Provide the [x, y] coordinate of the cell's center where the given text is located.  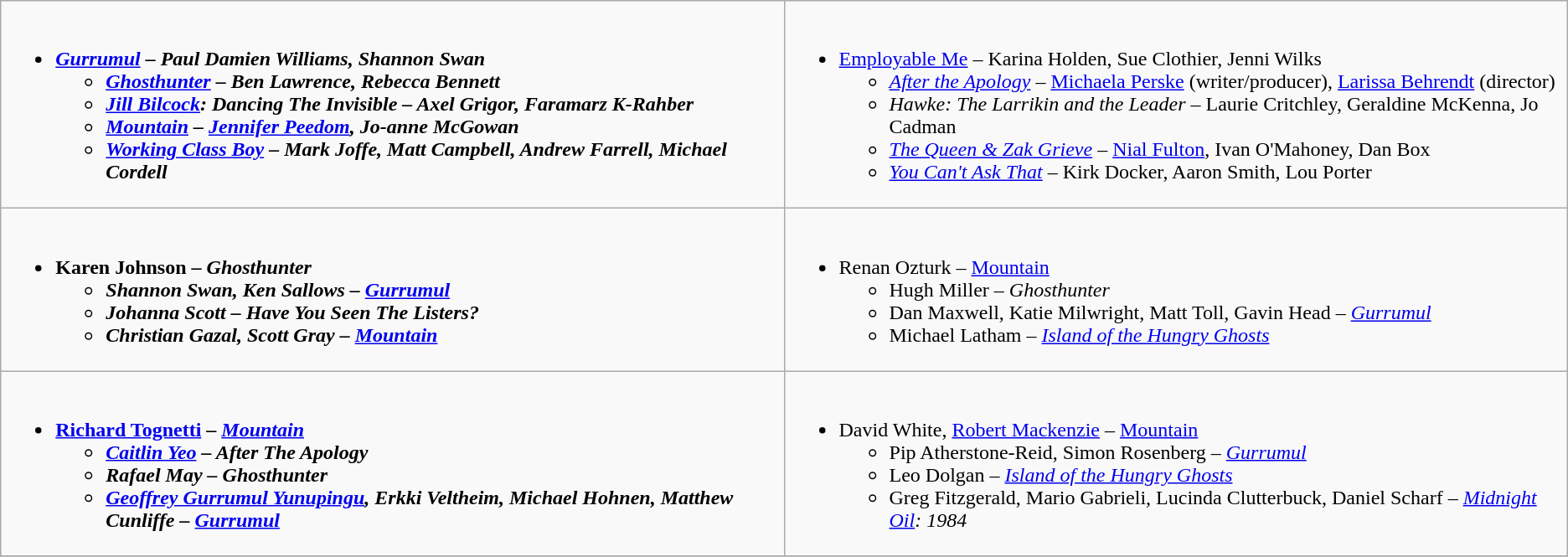
Karen Johnson – GhosthunterShannon Swan, Ken Sallows – GurrumulJohanna Scott – Have You Seen The Listers?Christian Gazal, Scott Gray – Mountain [392, 290]
